Extract the [x, y] coordinate from the center of the cell holding the provided text.  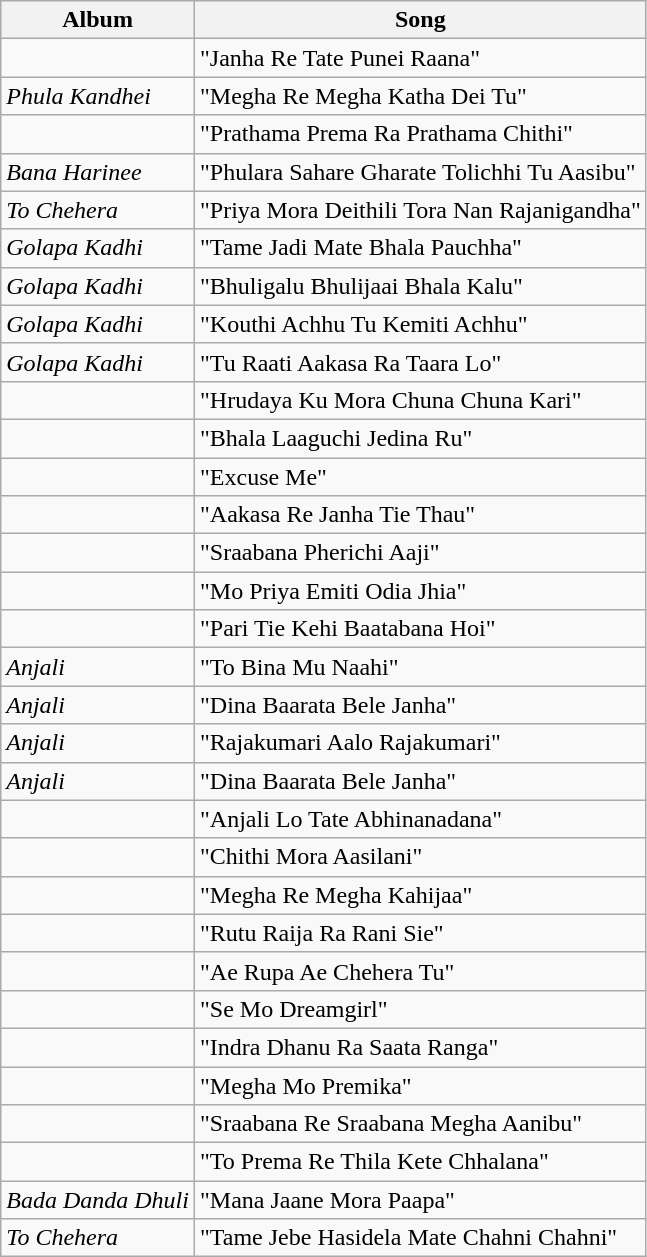
"Bhuligalu Bhulijaai Bhala Kalu" [420, 286]
"Janha Re Tate Punei Raana" [420, 58]
"Rajakumari Aalo Rajakumari" [420, 743]
"Pari Tie Kehi Baatabana Hoi" [420, 629]
"Excuse Me" [420, 477]
Phula Kandhei [98, 96]
"To Prema Re Thila Kete Chhalana" [420, 1162]
"Sraabana Re Sraabana Megha Aanibu" [420, 1124]
Song [420, 20]
"Priya Mora Deithili Tora Nan Rajanigandha" [420, 210]
"Megha Mo Premika" [420, 1085]
"Se Mo Dreamgirl" [420, 1009]
"Prathama Prema Ra Prathama Chithi" [420, 134]
"Sraabana Pherichi Aaji" [420, 553]
"Aakasa Re Janha Tie Thau" [420, 515]
"To Bina Mu Naahi" [420, 667]
"Chithi Mora Aasilani" [420, 857]
"Kouthi Achhu Tu Kemiti Achhu" [420, 324]
"Rutu Raija Ra Rani Sie" [420, 933]
"Hrudaya Ku Mora Chuna Chuna Kari" [420, 400]
Bada Danda Dhuli [98, 1200]
Bana Harinee [98, 172]
"Indra Dhanu Ra Saata Ranga" [420, 1047]
"Megha Re Megha Katha Dei Tu" [420, 96]
Album [98, 20]
"Phulara Sahare Gharate Tolichhi Tu Aasibu" [420, 172]
"Tu Raati Aakasa Ra Taara Lo" [420, 362]
"Tame Jadi Mate Bhala Pauchha" [420, 248]
"Mo Priya Emiti Odia Jhia" [420, 591]
"Bhala Laaguchi Jedina Ru" [420, 438]
"Ae Rupa Ae Chehera Tu" [420, 971]
"Megha Re Megha Kahijaa" [420, 895]
"Anjali Lo Tate Abhinanadana" [420, 819]
"Mana Jaane Mora Paapa" [420, 1200]
"Tame Jebe Hasidela Mate Chahni Chahni" [420, 1238]
